Capture the cell that displays the provided text and extract its (x, y) central coordinate. 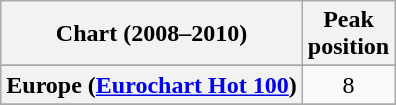
Europe (Eurochart Hot 100) (152, 85)
Chart (2008–2010) (152, 34)
Peakposition (348, 34)
8 (348, 85)
